Find where the given text appears and provide that cell's center as [X, Y] coordinate. 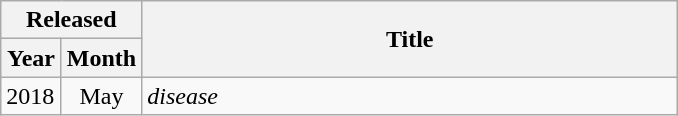
Title [410, 39]
2018 [32, 96]
disease [410, 96]
Released [72, 20]
Year [32, 58]
May [101, 96]
Month [101, 58]
